Pinpoint the cell where the given text exists, returning its (x, y) midpoint coordinate. 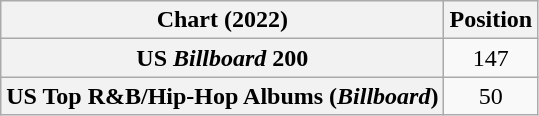
US Top R&B/Hip-Hop Albums (Billboard) (222, 96)
Chart (2022) (222, 20)
US Billboard 200 (222, 58)
50 (491, 96)
147 (491, 58)
Position (491, 20)
